Identify which cell holds the provided text, then report its (x, y) central coordinate. 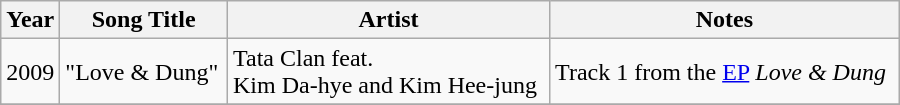
"Love & Dung" (144, 72)
Tata Clan feat. Kim Da-hye and Kim Hee-jung (388, 72)
Track 1 from the EP Love & Dung (725, 72)
Notes (725, 20)
Song Title (144, 20)
Year (30, 20)
2009 (30, 72)
Artist (388, 20)
